Capture the cell that displays the provided text and extract its (X, Y) central coordinate. 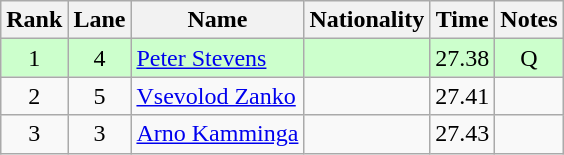
Vsevolod Zanko (218, 96)
5 (100, 96)
Name (218, 20)
Rank (34, 20)
Q (529, 58)
Notes (529, 20)
Lane (100, 20)
27.38 (462, 58)
1 (34, 58)
27.43 (462, 134)
Peter Stevens (218, 58)
2 (34, 96)
Arno Kamminga (218, 134)
4 (100, 58)
Nationality (367, 20)
Time (462, 20)
27.41 (462, 96)
